Locate the cell with the specified text and output its (x, y) center coordinate. 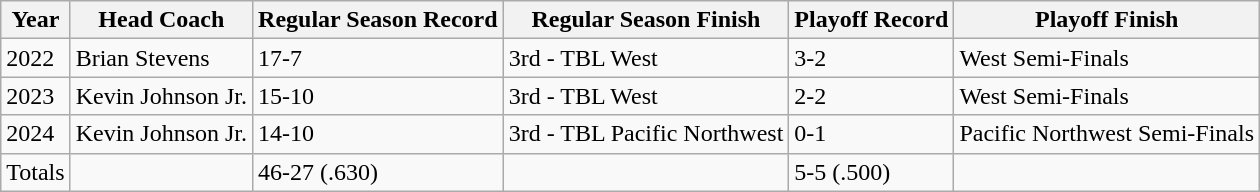
Head Coach (161, 20)
15-10 (378, 96)
Totals (36, 172)
Brian Stevens (161, 58)
Playoff Finish (1107, 20)
5-5 (.500) (872, 172)
Playoff Record (872, 20)
2023 (36, 96)
3rd - TBL Pacific Northwest (646, 134)
Year (36, 20)
46-27 (.630) (378, 172)
3-2 (872, 58)
2022 (36, 58)
Pacific Northwest Semi-Finals (1107, 134)
2-2 (872, 96)
14-10 (378, 134)
Regular Season Finish (646, 20)
Regular Season Record (378, 20)
17-7 (378, 58)
2024 (36, 134)
0-1 (872, 134)
